Scan for the cell matching the given text and deliver its [X, Y] coordinate at center. 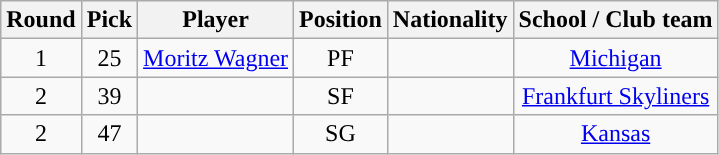
PF [341, 58]
Michigan [616, 58]
Moritz Wagner [216, 58]
1 [41, 58]
SF [341, 96]
Round [41, 20]
25 [109, 58]
School / Club team [616, 20]
Pick [109, 20]
Position [341, 20]
Nationality [450, 20]
Frankfurt Skyliners [616, 96]
Kansas [616, 134]
SG [341, 134]
39 [109, 96]
47 [109, 134]
Player [216, 20]
